Return [X, Y] of the center of cell containing provided text 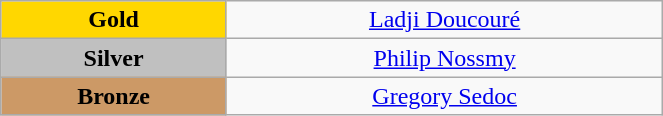
Silver [114, 58]
Gold [114, 20]
Bronze [114, 96]
Philip Nossmy [444, 58]
Gregory Sedoc [444, 96]
Ladji Doucouré [444, 20]
